Extract the (x, y) coordinate from the center of the cell holding the provided text.  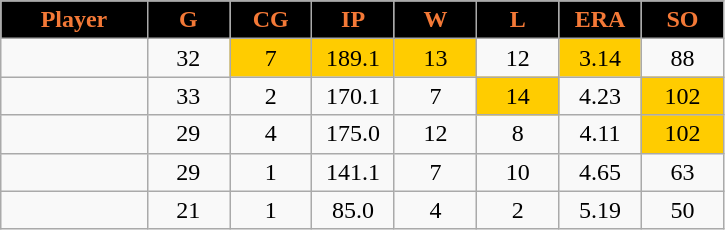
SO (682, 20)
ERA (600, 20)
189.1 (353, 58)
4.11 (600, 134)
175.0 (353, 134)
21 (188, 210)
13 (435, 58)
8 (518, 134)
Player (74, 20)
10 (518, 172)
50 (682, 210)
G (188, 20)
63 (682, 172)
5.19 (600, 210)
85.0 (353, 210)
32 (188, 58)
3.14 (600, 58)
4.65 (600, 172)
14 (518, 96)
L (518, 20)
IP (353, 20)
4.23 (600, 96)
141.1 (353, 172)
170.1 (353, 96)
CG (271, 20)
88 (682, 58)
33 (188, 96)
W (435, 20)
